Output the (x, y) coordinate of the center of the cell containing the given text.  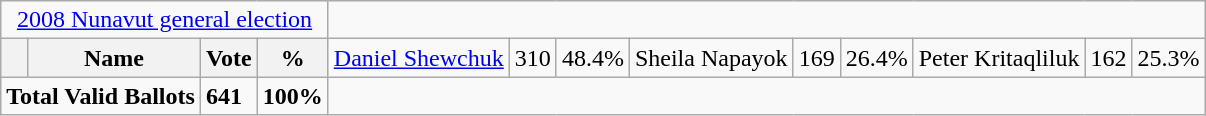
26.4% (876, 58)
25.3% (1168, 58)
Name (114, 58)
48.4% (592, 58)
162 (1108, 58)
100% (292, 96)
Vote (228, 58)
Peter Kritaqliluk (999, 58)
169 (816, 58)
641 (228, 96)
310 (532, 58)
Daniel Shewchuk (418, 58)
Total Valid Ballots (101, 96)
% (292, 58)
2008 Nunavut general election (165, 20)
Sheila Napayok (711, 58)
